Output the (X, Y) coordinate of the center of the cell containing the given text.  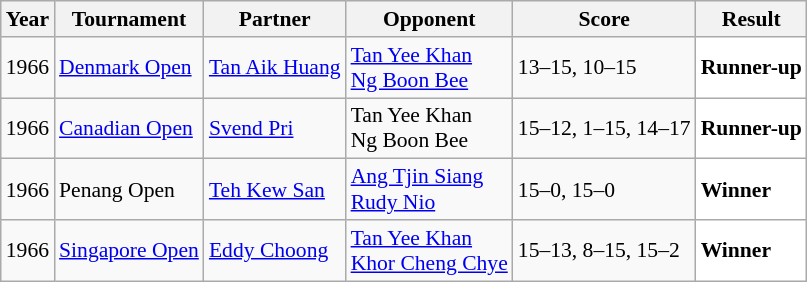
Singapore Open (129, 250)
Canadian Open (129, 128)
Eddy Choong (275, 250)
Tan Yee Khan Khor Cheng Chye (430, 250)
13–15, 10–15 (604, 68)
Svend Pri (275, 128)
15–13, 8–15, 15–2 (604, 250)
Opponent (430, 19)
Teh Kew San (275, 190)
15–0, 15–0 (604, 190)
Tan Aik Huang (275, 68)
Result (752, 19)
Penang Open (129, 190)
15–12, 1–15, 14–17 (604, 128)
Ang Tjin Siang Rudy Nio (430, 190)
Tournament (129, 19)
Year (28, 19)
Denmark Open (129, 68)
Score (604, 19)
Partner (275, 19)
